Pinpoint the cell where the given text exists, returning its (x, y) midpoint coordinate. 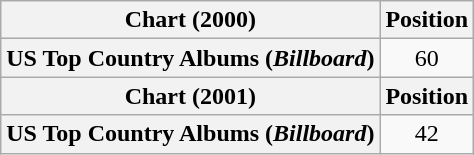
42 (427, 134)
60 (427, 58)
Chart (2000) (190, 20)
Chart (2001) (190, 96)
